Identify which cell holds the provided text, then report its [x, y] central coordinate. 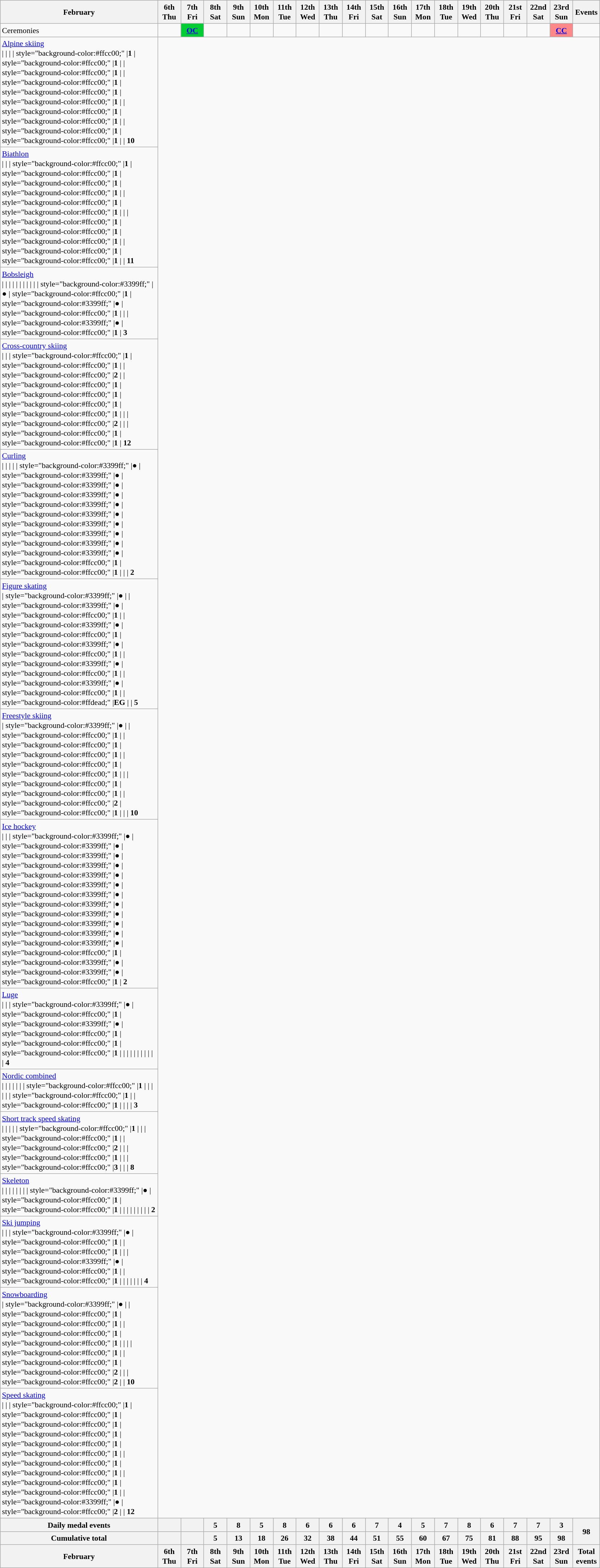
55 [400, 1538]
75 [469, 1538]
3 [562, 1525]
44 [354, 1538]
51 [377, 1538]
OC [192, 30]
26 [285, 1538]
4 [400, 1525]
Ceremonies [79, 30]
Total events [586, 1556]
67 [446, 1538]
32 [308, 1538]
Cumulative total [79, 1538]
81 [492, 1538]
38 [331, 1538]
Events [586, 12]
60 [423, 1538]
95 [538, 1538]
CC [562, 30]
Daily medal events [79, 1525]
88 [515, 1538]
18 [262, 1538]
13 [238, 1538]
